Return the (X, Y) coordinate for the center point of the cell that contains the specified text.  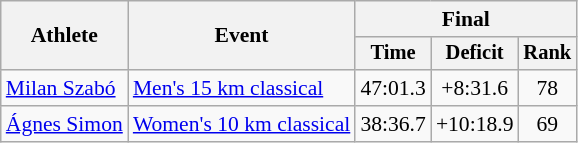
+8:31.6 (475, 88)
Men's 15 km classical (242, 88)
Deficit (475, 54)
Ágnes Simon (64, 124)
69 (548, 124)
Athlete (64, 36)
47:01.3 (392, 88)
Milan Szabó (64, 88)
Final (466, 19)
Event (242, 36)
78 (548, 88)
Women's 10 km classical (242, 124)
38:36.7 (392, 124)
+10:18.9 (475, 124)
Rank (548, 54)
Time (392, 54)
